Pinpoint the cell where the given text exists, returning its [x, y] midpoint coordinate. 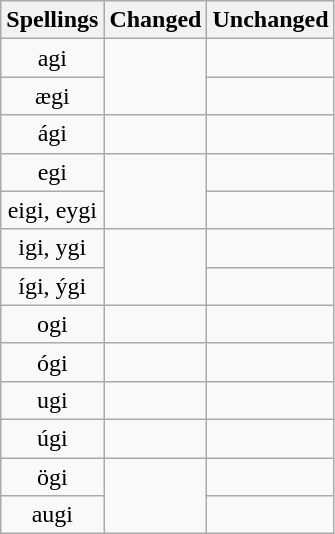
ági [52, 134]
igi, ygi [52, 248]
ogi [52, 324]
egi [52, 172]
úgi [52, 438]
Changed [156, 20]
eigi, eygi [52, 210]
ugi [52, 400]
ægi [52, 96]
augi [52, 515]
ögi [52, 477]
Spellings [52, 20]
Unchanged [270, 20]
ígi, ýgi [52, 286]
agi [52, 58]
ógi [52, 362]
